For the text-containing cell, return its midpoint in (X, Y) coordinate format. 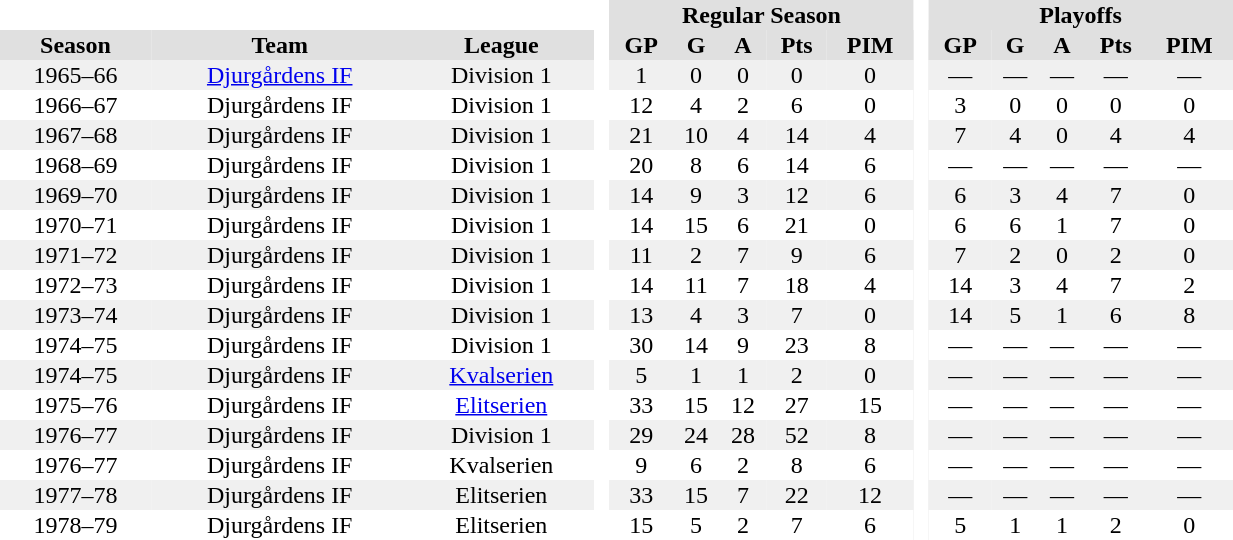
1969–70 (76, 195)
1968–69 (76, 165)
1966–67 (76, 105)
23 (796, 345)
Season (76, 45)
1972–73 (76, 285)
1971–72 (76, 255)
22 (796, 495)
13 (642, 315)
1975–76 (76, 405)
1967–68 (76, 135)
29 (642, 435)
1977–78 (76, 495)
1970–71 (76, 225)
27 (796, 405)
18 (796, 285)
20 (642, 165)
1973–74 (76, 315)
52 (796, 435)
1978–79 (76, 525)
Team (280, 45)
1965–66 (76, 75)
10 (696, 135)
30 (642, 345)
28 (744, 435)
League (502, 45)
Regular Season (762, 15)
Playoffs (1081, 15)
24 (696, 435)
